Find where the given text appears and provide that cell's center as (x, y) coordinate. 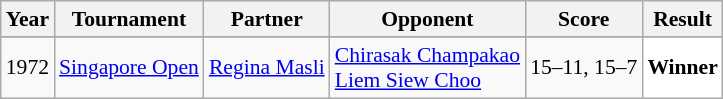
Winner (682, 68)
Opponent (428, 19)
1972 (28, 68)
Chirasak Champakao Liem Siew Choo (428, 68)
Singapore Open (129, 68)
15–11, 15–7 (584, 68)
Partner (267, 19)
Year (28, 19)
Tournament (129, 19)
Regina Masli (267, 68)
Result (682, 19)
Score (584, 19)
